Detect which cell encompasses the target text, then output its (x, y) center coordinate. 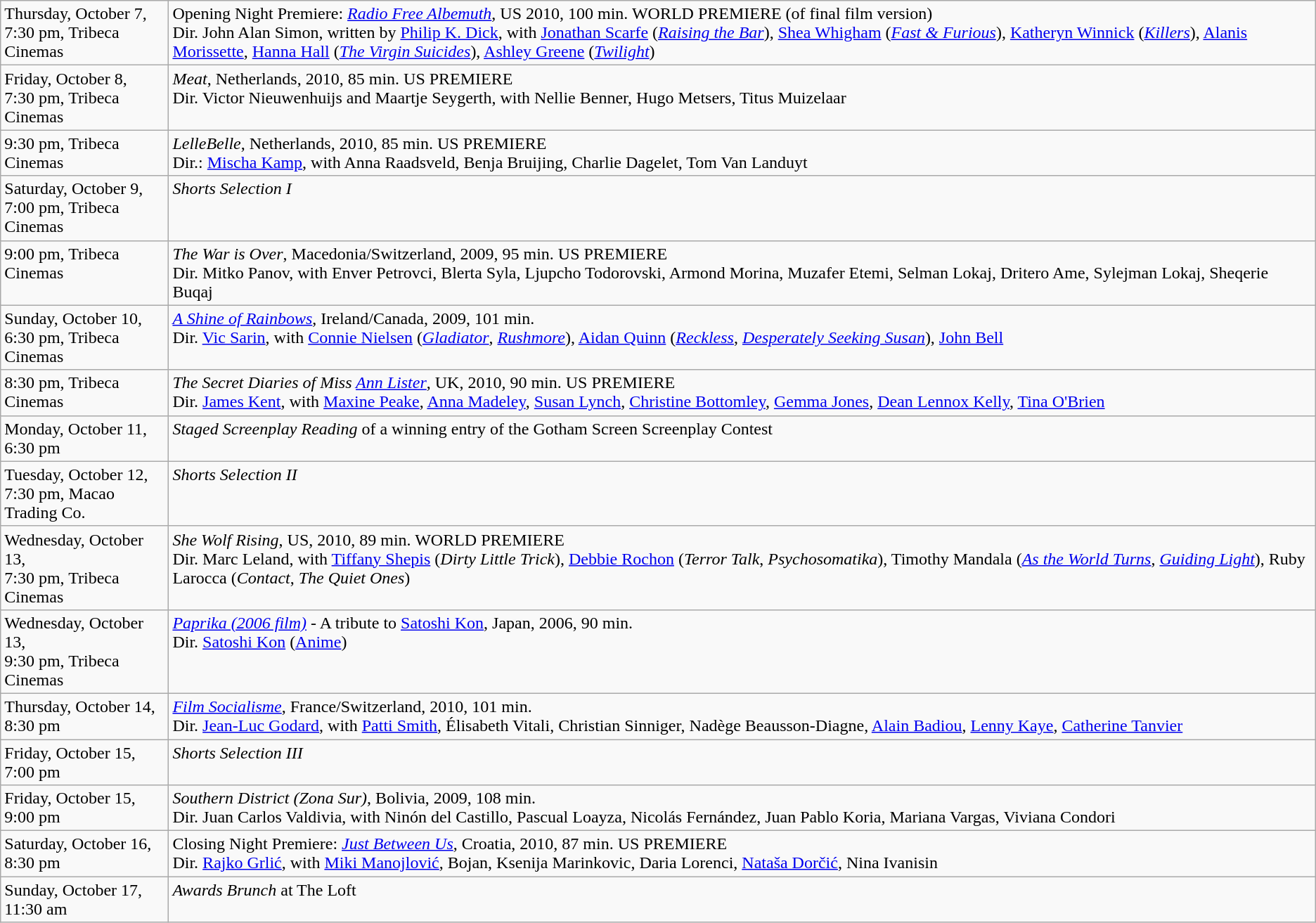
Wednesday, October 13, 9:30 pm, Tribeca Cinemas (84, 651)
Thursday, October 14, 8:30 pm (84, 716)
Meat, Netherlands, 2010, 85 min. US PREMIEREDir. Victor Nieuwenhuijs and Maartje Seygerth, with Nellie Benner, Hugo Metsers, Titus Muizelaar (742, 98)
Staged Screenplay Reading of a winning entry of the Gotham Screen Screenplay Contest (742, 439)
LelleBelle, Netherlands, 2010, 85 min. US PREMIEREDir.: Mischa Kamp, with Anna Raadsveld, Benja Bruijing, Charlie Dagelet, Tom Van Landuyt (742, 153)
Monday, October 11, 6:30 pm (84, 439)
Thursday, October 7, 7:30 pm, Tribeca Cinemas (84, 33)
Shorts Selection III (742, 762)
9:00 pm, Tribeca Cinemas (84, 273)
8:30 pm, Tribeca Cinemas (84, 392)
9:30 pm, Tribeca Cinemas (84, 153)
Awards Brunch at The Loft (742, 900)
Saturday, October 9, 7:00 pm, Tribeca Cinemas (84, 208)
Sunday, October 10, 6:30 pm, Tribeca Cinemas (84, 337)
Paprika (2006 film) - A tribute to Satoshi Kon, Japan, 2006, 90 min.Dir. Satoshi Kon (Anime) (742, 651)
Tuesday, October 12, 7:30 pm, Macao Trading Co. (84, 493)
Friday, October 15, 9:00 pm (84, 808)
Shorts Selection I (742, 208)
Friday, October 15, 7:00 pm (84, 762)
Wednesday, October 13, 7:30 pm, Tribeca Cinemas (84, 568)
Friday, October 8, 7:30 pm, Tribeca Cinemas (84, 98)
Sunday, October 17, 11:30 am (84, 900)
Shorts Selection II (742, 493)
Saturday, October 16, 8:30 pm (84, 853)
